For the text-containing cell, return its midpoint in (X, Y) coordinate format. 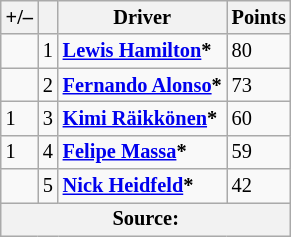
Source: (146, 219)
Felipe Massa* (142, 152)
+/– (20, 17)
3 (48, 118)
80 (259, 51)
Fernando Alonso* (142, 85)
5 (48, 186)
Driver (142, 17)
73 (259, 85)
42 (259, 186)
Lewis Hamilton* (142, 51)
4 (48, 152)
59 (259, 152)
2 (48, 85)
Nick Heidfeld* (142, 186)
Points (259, 17)
Kimi Räikkönen* (142, 118)
60 (259, 118)
